Extract the (X, Y) coordinate from the center of the cell holding the provided text.  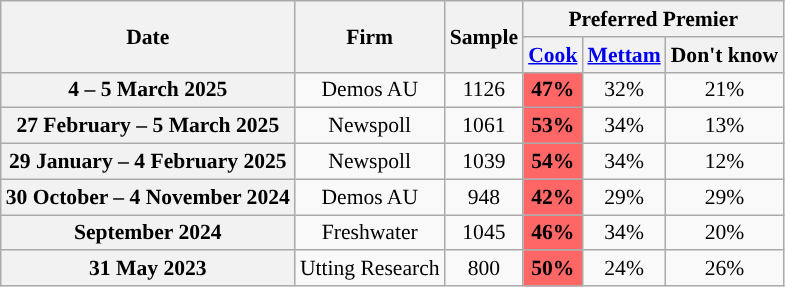
September 2024 (148, 233)
46% (552, 233)
53% (552, 126)
32% (624, 90)
26% (724, 269)
42% (552, 197)
800 (484, 269)
1061 (484, 126)
13% (724, 126)
31 May 2023 (148, 269)
Don't know (724, 55)
Mettam (624, 55)
47% (552, 90)
20% (724, 233)
1126 (484, 90)
4 – 5 March 2025 (148, 90)
Cook (552, 55)
27 February – 5 March 2025 (148, 126)
29 January – 4 February 2025 (148, 162)
30 October – 4 November 2024 (148, 197)
54% (552, 162)
Sample (484, 36)
Firm (370, 36)
Date (148, 36)
12% (724, 162)
Freshwater (370, 233)
1045 (484, 233)
Preferred Premier (653, 19)
50% (552, 269)
948 (484, 197)
Utting Research (370, 269)
1039 (484, 162)
21% (724, 90)
24% (624, 269)
